Locate the cell with the specified text and output its (x, y) center coordinate. 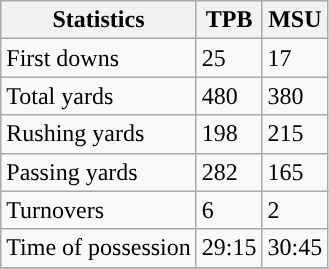
165 (295, 172)
First downs (99, 58)
29:15 (229, 248)
480 (229, 96)
Rushing yards (99, 134)
215 (295, 134)
198 (229, 134)
Passing yards (99, 172)
Total yards (99, 96)
Time of possession (99, 248)
Statistics (99, 20)
17 (295, 58)
380 (295, 96)
Turnovers (99, 210)
282 (229, 172)
MSU (295, 20)
TPB (229, 20)
30:45 (295, 248)
2 (295, 210)
6 (229, 210)
25 (229, 58)
